Identify which cell holds the provided text, then report its [X, Y] central coordinate. 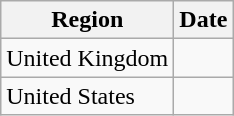
Date [204, 20]
Region [88, 20]
United Kingdom [88, 58]
United States [88, 96]
